Locate the cell with the specified text and output its (X, Y) center coordinate. 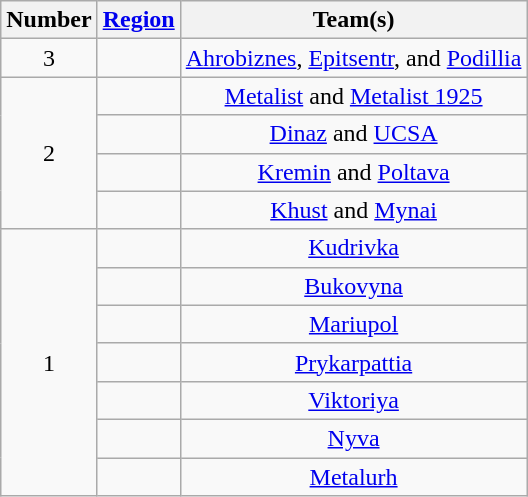
Kudrivka (354, 248)
Khust and Mynai (354, 210)
Team(s) (354, 20)
Metalist and Metalist 1925 (354, 96)
Ahrobiznes, Epitsentr, and Podillia (354, 58)
1 (49, 362)
Region (138, 20)
Viktoriya (354, 400)
Mariupol (354, 324)
2 (49, 153)
Number (49, 20)
Nyva (354, 438)
Prykarpattia (354, 362)
Dinaz and UCSA (354, 134)
Bukovyna (354, 286)
Metalurh (354, 477)
3 (49, 58)
Kremin and Poltava (354, 172)
